Output the (X, Y) coordinate of the center of the cell containing the given text.  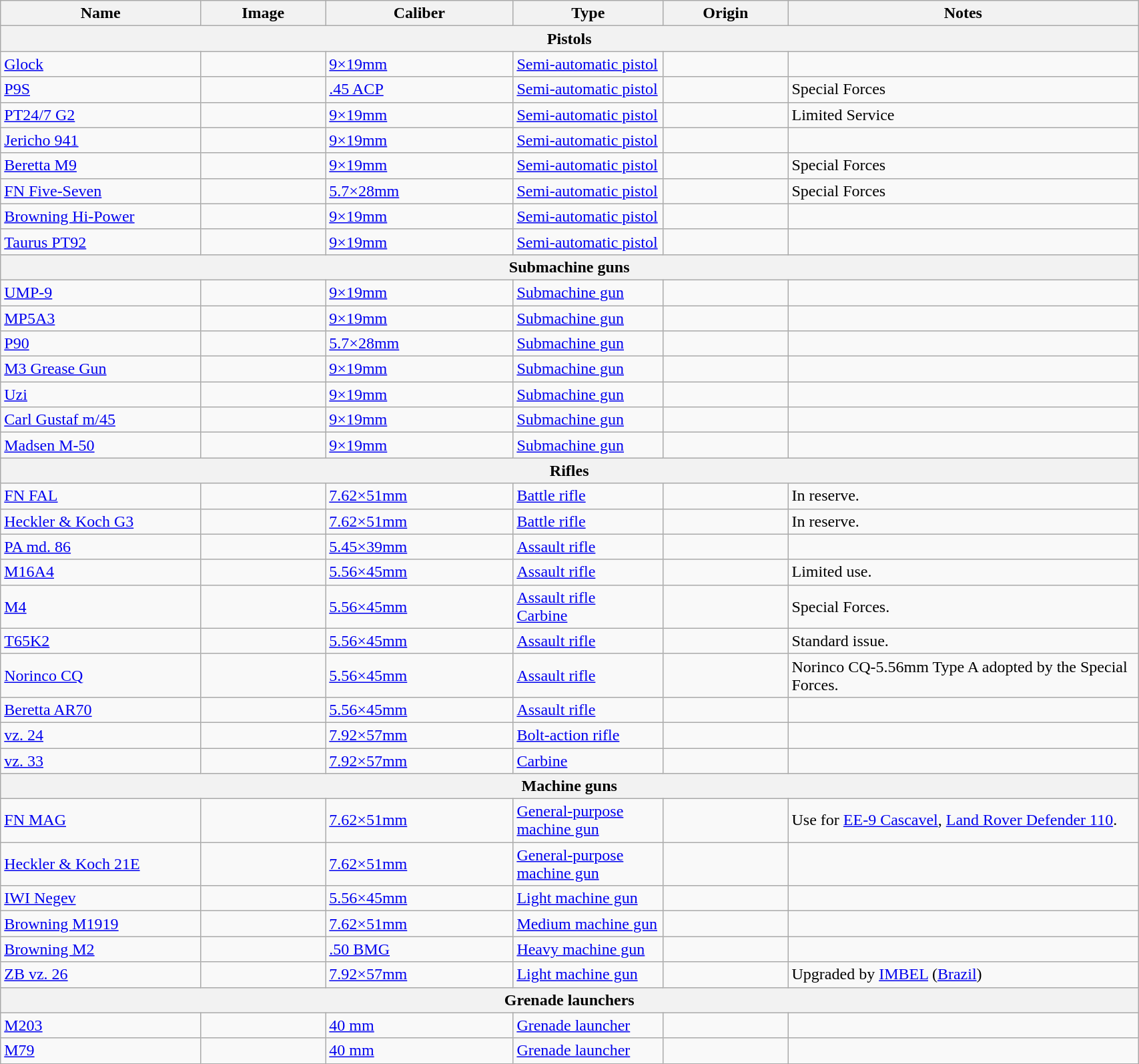
Browning M2 (101, 949)
.45 ACP (419, 89)
Norinco CQ-5.56mm Type A adopted by the Special Forces. (964, 676)
M16A4 (101, 572)
FN MAG (101, 821)
Submachine guns (570, 267)
Pistols (570, 39)
Uzi (101, 394)
Image (263, 13)
Caliber (419, 13)
Heckler & Koch 21E (101, 864)
Norinco CQ (101, 676)
Standard issue. (964, 641)
ZB vz. 26 (101, 975)
Jericho 941 (101, 140)
5.45×39mm (419, 547)
M79 (101, 1051)
Beretta AR70 (101, 710)
Assault rifleCarbine (589, 606)
Beretta M9 (101, 166)
FN Five-Seven (101, 191)
Heavy machine gun (589, 949)
M4 (101, 606)
Limited use. (964, 572)
M203 (101, 1025)
Machine guns (570, 786)
UMP-9 (101, 292)
PT24/7 G2 (101, 115)
Type (589, 13)
Origin (726, 13)
Browning M1919 (101, 924)
Heckler & Koch G3 (101, 521)
Carbine (589, 760)
Carl Gustaf m/45 (101, 420)
Madsen M-50 (101, 445)
Grenade launchers (570, 1000)
Bolt-action rifle (589, 735)
PA md. 86 (101, 547)
FN FAL (101, 496)
Medium machine gun (589, 924)
Name (101, 13)
Browning Hi-Power (101, 216)
Rifles (570, 471)
T65K2 (101, 641)
Notes (964, 13)
vz. 33 (101, 760)
Use for EE-9 Cascavel, Land Rover Defender 110. (964, 821)
Special Forces. (964, 606)
Limited Service (964, 115)
M3 Grease Gun (101, 369)
Glock (101, 64)
.50 BMG (419, 949)
MP5A3 (101, 318)
vz. 24 (101, 735)
Upgraded by IMBEL (Brazil) (964, 975)
P90 (101, 344)
P9S (101, 89)
IWI Negev (101, 898)
Taurus PT92 (101, 242)
